Locate the cell with the specified text and output its [X, Y] center coordinate. 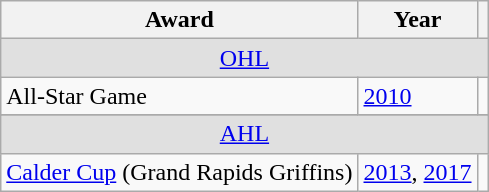
AHL [244, 134]
Year [418, 20]
All-Star Game [180, 96]
Calder Cup (Grand Rapids Griffins) [180, 172]
2010 [418, 96]
OHL [244, 58]
2013, 2017 [418, 172]
Award [180, 20]
